Identify which cell holds the provided text, then report its (x, y) central coordinate. 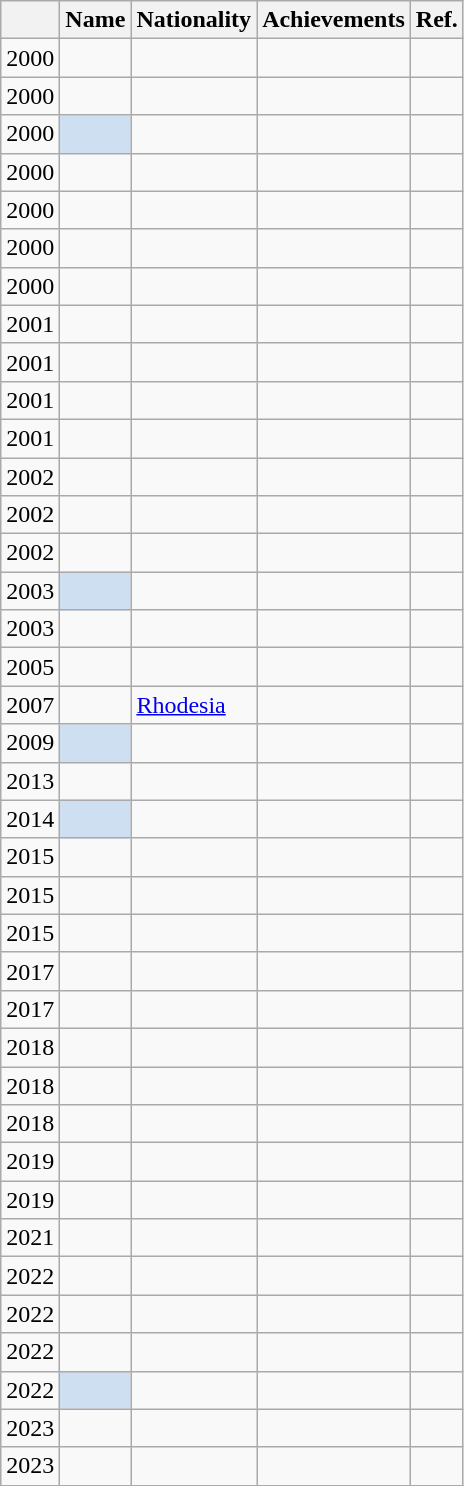
Achievements (334, 20)
Nationality (194, 20)
2005 (30, 667)
2007 (30, 705)
2009 (30, 743)
Ref. (436, 20)
Name (96, 20)
2014 (30, 819)
Rhodesia (194, 705)
2013 (30, 781)
2021 (30, 1238)
